Find where the given text appears and provide that cell's center as (X, Y) coordinate. 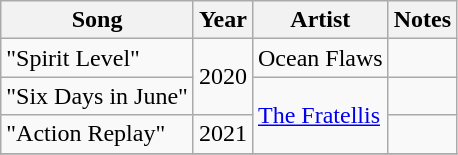
2020 (222, 77)
Song (98, 20)
The Fratellis (320, 115)
Year (222, 20)
Artist (320, 20)
"Action Replay" (98, 134)
Ocean Flaws (320, 58)
"Spirit Level" (98, 58)
2021 (222, 134)
Notes (422, 20)
"Six Days in June" (98, 96)
